From the cell containing the given text, extract its center point as (X, Y) coordinate. 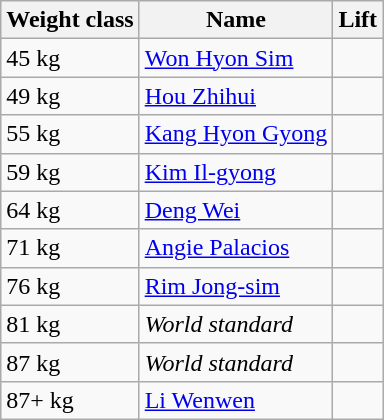
Li Wenwen (236, 400)
55 kg (70, 134)
76 kg (70, 286)
Rim Jong-sim (236, 286)
Weight class (70, 20)
Angie Palacios (236, 248)
Won Hyon Sim (236, 58)
87 kg (70, 362)
59 kg (70, 172)
Deng Wei (236, 210)
81 kg (70, 324)
Lift (358, 20)
71 kg (70, 248)
Kang Hyon Gyong (236, 134)
Hou Zhihui (236, 96)
49 kg (70, 96)
Name (236, 20)
87+ kg (70, 400)
45 kg (70, 58)
64 kg (70, 210)
Kim Il-gyong (236, 172)
